Pinpoint the cell where the given text exists, returning its [X, Y] midpoint coordinate. 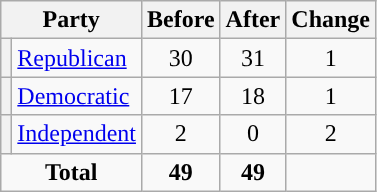
Democratic [77, 96]
Before [180, 20]
Independent [77, 134]
Republican [77, 58]
31 [253, 58]
Total [72, 172]
Party [72, 20]
18 [253, 96]
Change [331, 20]
17 [180, 96]
0 [253, 134]
30 [180, 58]
After [253, 20]
